Capture the cell that displays the provided text and extract its [X, Y] central coordinate. 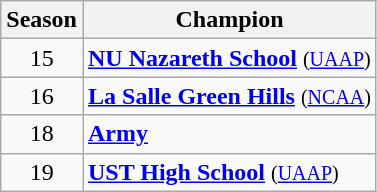
Army [229, 134]
18 [42, 134]
NU Nazareth School (UAAP) [229, 58]
Champion [229, 20]
15 [42, 58]
La Salle Green Hills (NCAA) [229, 96]
19 [42, 172]
Season [42, 20]
UST High School (UAAP) [229, 172]
16 [42, 96]
